Return (x, y) of the center of cell containing provided text 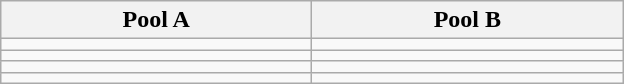
Pool B (468, 20)
Pool A (156, 20)
